Find where the given text appears and provide that cell's center as (x, y) coordinate. 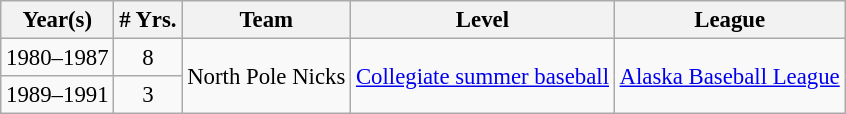
1980–1987 (58, 58)
North Pole Nicks (266, 76)
8 (148, 58)
Alaska Baseball League (730, 76)
Level (483, 20)
Team (266, 20)
3 (148, 95)
Collegiate summer baseball (483, 76)
1989–1991 (58, 95)
Year(s) (58, 20)
League (730, 20)
# Yrs. (148, 20)
